Locate the cell with the specified text and output its (x, y) center coordinate. 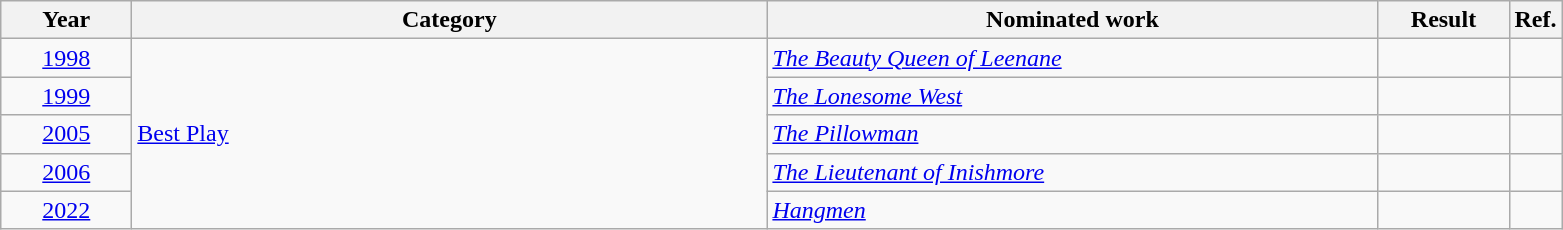
Result (1444, 20)
2005 (66, 134)
The Lonesome West (1072, 96)
Ref. (1536, 20)
1998 (66, 58)
1999 (66, 96)
2006 (66, 172)
The Pillowman (1072, 134)
Nominated work (1072, 20)
Year (66, 20)
2022 (66, 210)
The Lieutenant of Inishmore (1072, 172)
The Beauty Queen of Leenane (1072, 58)
Best Play (450, 134)
Hangmen (1072, 210)
Category (450, 20)
